Capture the cell that displays the provided text and extract its (x, y) central coordinate. 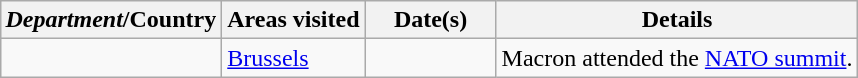
Details (677, 20)
Date(s) (430, 20)
Department/Country (111, 20)
Areas visited (294, 20)
Brussels (294, 58)
Macron attended the NATO summit. (677, 58)
